Return (x, y) of the center of cell containing provided text 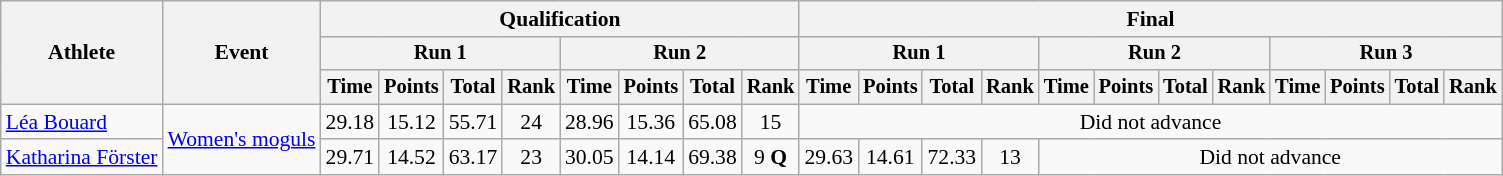
Léa Bouard (82, 122)
72.33 (952, 158)
Katharina Förster (82, 158)
63.17 (474, 158)
14.61 (890, 158)
14.14 (651, 158)
Final (1150, 19)
15.36 (651, 122)
24 (531, 122)
9 Q (771, 158)
65.08 (712, 122)
29.71 (350, 158)
23 (531, 158)
15 (771, 122)
Run 3 (1386, 54)
55.71 (474, 122)
Athlete (82, 52)
Event (242, 52)
14.52 (411, 158)
28.96 (590, 122)
Women's moguls (242, 140)
13 (1010, 158)
29.18 (350, 122)
Qualification (560, 19)
69.38 (712, 158)
29.63 (828, 158)
30.05 (590, 158)
15.12 (411, 122)
